For the text-containing cell, return its midpoint in (x, y) coordinate format. 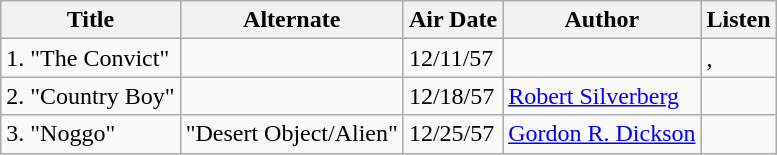
Air Date (452, 20)
2. "Country Boy" (90, 96)
Title (90, 20)
"Desert Object/Alien" (292, 134)
12/25/57 (452, 134)
Alternate (292, 20)
12/18/57 (452, 96)
12/11/57 (452, 58)
Listen (738, 20)
3. "Noggo" (90, 134)
Gordon R. Dickson (602, 134)
1. "The Convict" (90, 58)
, (738, 58)
Robert Silverberg (602, 96)
Author (602, 20)
